Detect which cell encompasses the target text, then output its [X, Y] center coordinate. 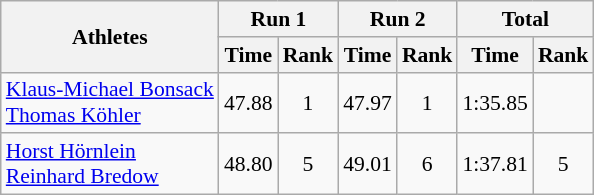
Run 1 [278, 19]
1:37.81 [494, 164]
Klaus-Michael BonsackThomas Köhler [110, 102]
47.97 [368, 102]
48.80 [248, 164]
Total [525, 19]
47.88 [248, 102]
49.01 [368, 164]
6 [428, 164]
1:35.85 [494, 102]
Athletes [110, 36]
Run 2 [398, 19]
Horst HörnleinReinhard Bredow [110, 164]
